Determine the (X, Y) coordinate at the center of the cell enclosing the given text.  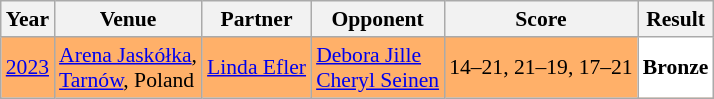
Debora Jille Cheryl Seinen (378, 68)
Result (676, 19)
14–21, 21–19, 17–21 (541, 68)
Partner (256, 19)
Bronze (676, 68)
Year (28, 19)
Venue (128, 19)
Arena Jaskółka,Tarnów, Poland (128, 68)
2023 (28, 68)
Linda Efler (256, 68)
Score (541, 19)
Opponent (378, 19)
